Provide the (X, Y) coordinate of the cell's center where the given text is located.  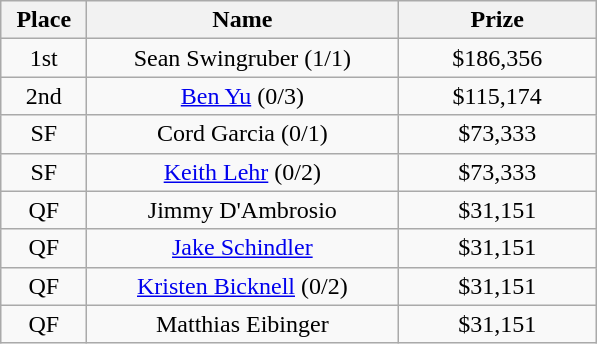
1st (44, 58)
Sean Swingruber (1/1) (242, 58)
Place (44, 20)
Name (242, 20)
Jimmy D'Ambrosio (242, 210)
Jake Schindler (242, 248)
Ben Yu (0/3) (242, 96)
Matthias Eibinger (242, 324)
$115,174 (498, 96)
Cord Garcia (0/1) (242, 134)
Prize (498, 20)
Kristen Bicknell (0/2) (242, 286)
Keith Lehr (0/2) (242, 172)
$186,356 (498, 58)
2nd (44, 96)
